Return [X, Y] of the center of cell containing provided text 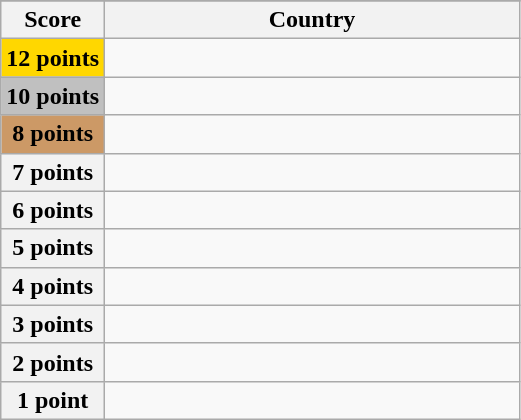
6 points [53, 210]
12 points [53, 58]
10 points [53, 96]
7 points [53, 172]
4 points [53, 286]
Score [53, 20]
3 points [53, 324]
2 points [53, 362]
1 point [53, 400]
5 points [53, 248]
8 points [53, 134]
Country [312, 20]
